Scan for the cell matching the given text and deliver its [X, Y] coordinate at center. 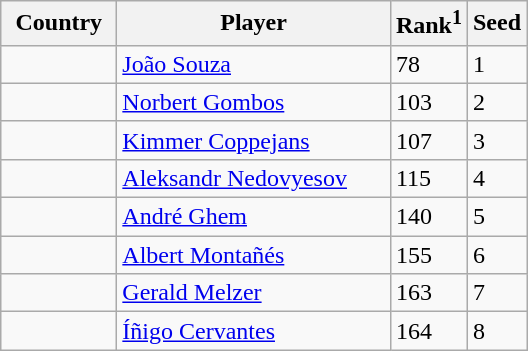
4 [496, 178]
1 [496, 64]
164 [428, 331]
163 [428, 293]
107 [428, 140]
João Souza [254, 64]
115 [428, 178]
Country [59, 24]
5 [496, 217]
Rank1 [428, 24]
8 [496, 331]
André Ghem [254, 217]
7 [496, 293]
Kimmer Coppejans [254, 140]
103 [428, 102]
Albert Montañés [254, 255]
78 [428, 64]
6 [496, 255]
Norbert Gombos [254, 102]
Player [254, 24]
155 [428, 255]
Aleksandr Nedovyesov [254, 178]
3 [496, 140]
Íñigo Cervantes [254, 331]
Seed [496, 24]
Gerald Melzer [254, 293]
140 [428, 217]
2 [496, 102]
